Provide the (x, y) coordinate of the cell's center where the given text is located.  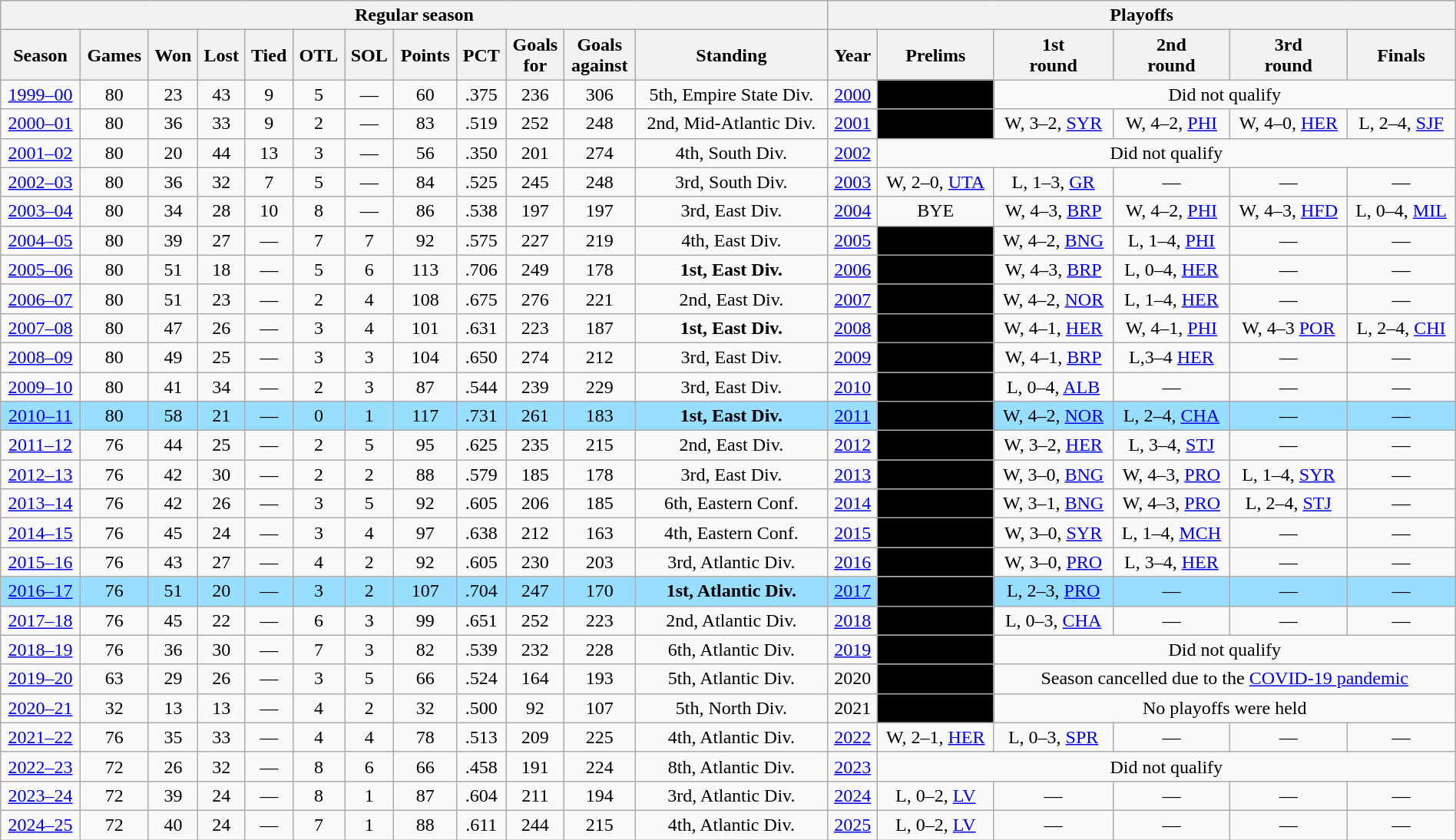
.706 (481, 270)
193 (600, 679)
187 (600, 328)
2016 (852, 562)
276 (535, 299)
Finals (1401, 55)
Standing (731, 55)
2000 (852, 94)
.604 (481, 795)
L, 0–3, CHA (1054, 620)
.651 (481, 620)
L, 0–4, ALB (1054, 386)
2016–17 (41, 591)
2017–18 (41, 620)
W, 4–3, HFD (1289, 211)
.524 (481, 679)
Goalsagainst (600, 55)
.525 (481, 182)
W, 4–1, PHI (1172, 328)
.539 (481, 650)
5th, Atlantic Div. (731, 679)
239 (535, 386)
2005–06 (41, 270)
3rd, South Div. (731, 182)
.375 (481, 94)
2011–12 (41, 445)
63 (114, 679)
W, 3–0, SYR (1054, 533)
2002–03 (41, 182)
56 (425, 153)
.519 (481, 124)
47 (173, 328)
2005 (852, 240)
5th, North Div. (731, 708)
W, 4–0, HER (1289, 124)
2024 (852, 795)
PCT (481, 55)
Goalsfor (535, 55)
SOL (369, 55)
L, 0–4, MIL (1401, 211)
249 (535, 270)
W, 4–3 POR (1289, 328)
211 (535, 795)
2019 (852, 650)
201 (535, 153)
227 (535, 240)
Playoffs (1141, 15)
225 (600, 737)
21 (221, 416)
.350 (481, 153)
2018 (852, 620)
L, 0–3, SPR (1054, 737)
L, 3–4, HER (1172, 562)
2024–25 (41, 825)
L,3–4 HER (1172, 357)
18 (221, 270)
82 (425, 650)
2010–11 (41, 416)
Games (114, 55)
97 (425, 533)
209 (535, 737)
28 (221, 211)
8th, Atlantic Div. (731, 766)
2007 (852, 299)
2004 (852, 211)
W, 4–1, BRP (1054, 357)
L, 2–4, CHI (1401, 328)
.458 (481, 766)
2011 (852, 416)
L, 1–3, GR (1054, 182)
10 (269, 211)
.544 (481, 386)
2nd, Atlantic Div. (731, 620)
232 (535, 650)
84 (425, 182)
1999–00 (41, 94)
245 (535, 182)
.513 (481, 737)
261 (535, 416)
35 (173, 737)
224 (600, 766)
L, 1–4, MCH (1172, 533)
.638 (481, 533)
247 (535, 591)
2013 (852, 475)
2021 (852, 708)
W, 3–1, BNG (1054, 504)
228 (600, 650)
2014–15 (41, 533)
4th, Eastern Conf. (731, 533)
W, 2–1, HER (935, 737)
6th, Atlantic Div. (731, 650)
229 (600, 386)
2ndround (1172, 55)
194 (600, 795)
244 (535, 825)
2023 (852, 766)
78 (425, 737)
206 (535, 504)
101 (425, 328)
163 (600, 533)
Lost (221, 55)
164 (535, 679)
L, 2–4, CHA (1172, 416)
2001 (852, 124)
.611 (481, 825)
Season cancelled due to the COVID-19 pandemic (1224, 679)
.675 (481, 299)
2020 (852, 679)
29 (173, 679)
W, 3–0, BNG (1054, 475)
236 (535, 94)
0 (318, 416)
2021–22 (41, 737)
W, 2–0, UTA (935, 182)
2008 (852, 328)
Season (41, 55)
2004–05 (41, 240)
2006–07 (41, 299)
230 (535, 562)
Points (425, 55)
3rdround (1289, 55)
4th, South Div. (731, 153)
95 (425, 445)
1st, Atlantic Div. (731, 591)
No playoffs were held (1224, 708)
.625 (481, 445)
113 (425, 270)
2009 (852, 357)
83 (425, 124)
86 (425, 211)
2012 (852, 445)
108 (425, 299)
2017 (852, 591)
L, 3–4, STJ (1172, 445)
2013–14 (41, 504)
2020–21 (41, 708)
.575 (481, 240)
BYE (935, 211)
104 (425, 357)
5th, Empire State Div. (731, 94)
2019–20 (41, 679)
2001–02 (41, 153)
221 (600, 299)
2006 (852, 270)
2003 (852, 182)
1stround (1054, 55)
Won (173, 55)
41 (173, 386)
2018–19 (41, 650)
L, 1–4, SYR (1289, 475)
L, 1–4, HER (1172, 299)
2009–10 (41, 386)
2014 (852, 504)
219 (600, 240)
191 (535, 766)
183 (600, 416)
.650 (481, 357)
49 (173, 357)
117 (425, 416)
2015 (852, 533)
2003–04 (41, 211)
99 (425, 620)
Prelims (935, 55)
2007–08 (41, 328)
Year (852, 55)
170 (600, 591)
4th, East Div. (731, 240)
L, 2–3, PRO (1054, 591)
2012–13 (41, 475)
2010 (852, 386)
W, 3–0, PRO (1054, 562)
.631 (481, 328)
2022 (852, 737)
OTL (318, 55)
6th, Eastern Conf. (731, 504)
L, 0–4, HER (1172, 270)
203 (600, 562)
W, 3–2, SYR (1054, 124)
L, 1–4, PHI (1172, 240)
60 (425, 94)
22 (221, 620)
.704 (481, 591)
2000–01 (41, 124)
.731 (481, 416)
235 (535, 445)
2008–09 (41, 357)
W, 4–1, HER (1054, 328)
Tied (269, 55)
2002 (852, 153)
W, 3–2, HER (1054, 445)
40 (173, 825)
306 (600, 94)
.500 (481, 708)
2025 (852, 825)
L, 2–4, SJF (1401, 124)
Regular season (415, 15)
2015–16 (41, 562)
W, 4–2, BNG (1054, 240)
L, 2–4, STJ (1289, 504)
2022–23 (41, 766)
58 (173, 416)
.579 (481, 475)
2nd, Mid-Atlantic Div. (731, 124)
2023–24 (41, 795)
.538 (481, 211)
